Extract the [x, y] coordinate from the center of the cell holding the provided text.  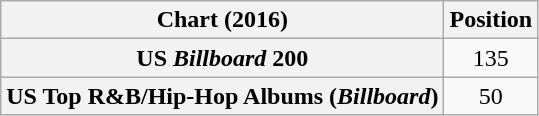
135 [491, 58]
50 [491, 96]
US Billboard 200 [222, 58]
Chart (2016) [222, 20]
Position [491, 20]
US Top R&B/Hip-Hop Albums (Billboard) [222, 96]
